Output the (x, y) coordinate of the center of the cell containing the given text.  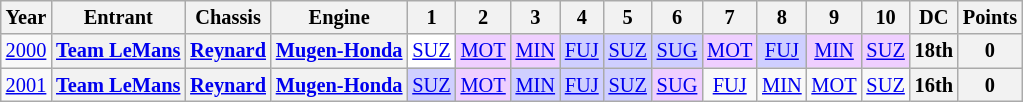
5 (628, 17)
7 (730, 17)
Engine (340, 17)
Points (990, 17)
8 (782, 17)
2000 (26, 51)
10 (885, 17)
6 (677, 17)
1 (431, 17)
2 (484, 17)
18th (934, 51)
4 (582, 17)
9 (834, 17)
DC (934, 17)
Entrant (118, 17)
16th (934, 85)
2001 (26, 85)
3 (536, 17)
Chassis (228, 17)
Year (26, 17)
